Search for the cell housing the specified text and yield its [x, y] center coordinate. 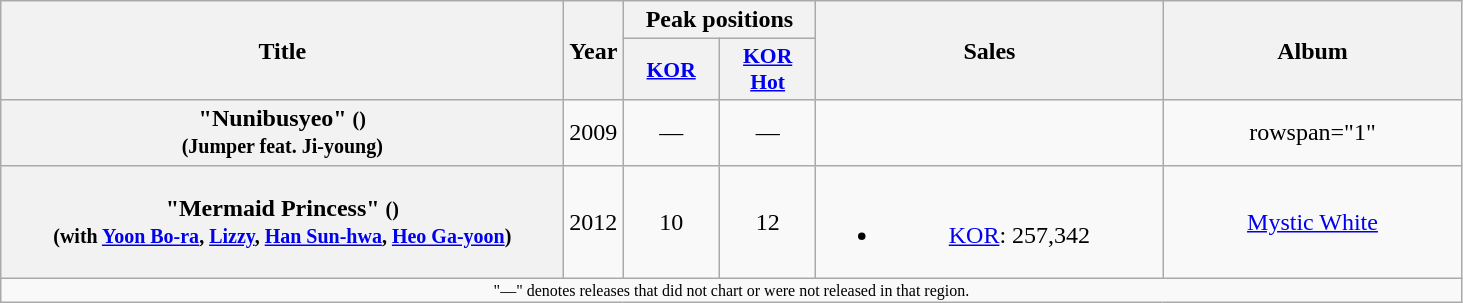
2009 [594, 132]
KOR: 257,342 [990, 222]
Album [1312, 50]
"Nunibusyeo" ()(Jumper feat. Ji-young) [282, 132]
10 [672, 222]
12 [768, 222]
"Mermaid Princess" ()(with Yoon Bo-ra, Lizzy, Han Sun-hwa, Heo Ga-yoon) [282, 222]
2012 [594, 222]
KOR [672, 70]
rowspan="1" [1312, 132]
Year [594, 50]
Sales [990, 50]
Title [282, 50]
"—" denotes releases that did not chart or were not released in that region. [732, 290]
Peak positions [720, 20]
Mystic White [1312, 222]
KORHot [768, 70]
